Return the [x, y] coordinate for the center point of the cell that contains the specified text.  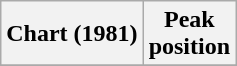
Chart (1981) [72, 34]
Peakposition [189, 34]
